Locate the cell with the specified text and output its (X, Y) center coordinate. 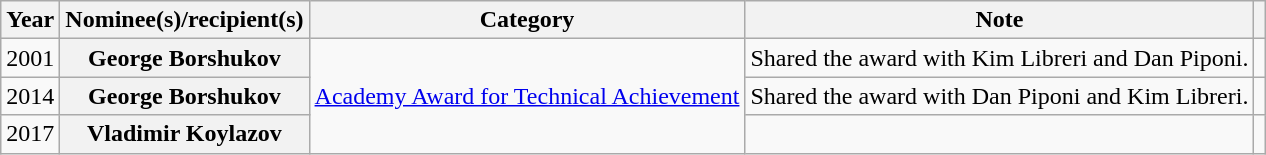
Academy Award for Technical Achievement (527, 96)
2001 (30, 58)
Category (527, 20)
2017 (30, 134)
Note (1000, 20)
Shared the award with Dan Piponi and Kim Libreri. (1000, 96)
Year (30, 20)
Shared the award with Kim Libreri and Dan Piponi. (1000, 58)
Nominee(s)/recipient(s) (184, 20)
Vladimir Koylazov (184, 134)
2014 (30, 96)
